For the text-containing cell, return its midpoint in (X, Y) coordinate format. 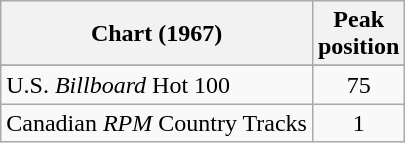
U.S. Billboard Hot 100 (157, 85)
Peakposition (358, 34)
1 (358, 123)
Chart (1967) (157, 34)
75 (358, 85)
Canadian RPM Country Tracks (157, 123)
